Extract the (x, y) coordinate from the center of the cell holding the provided text.  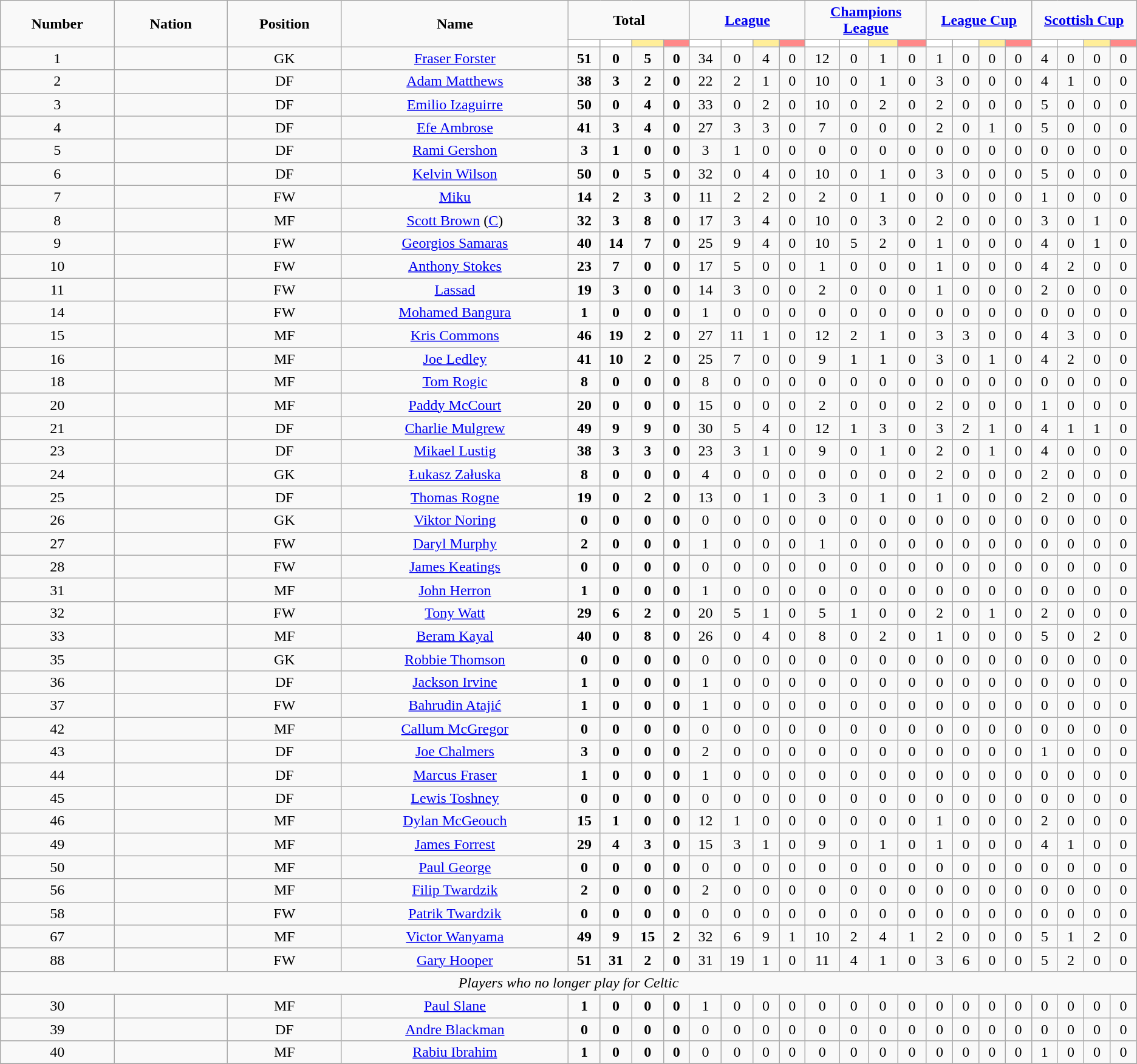
Robbie Thomson (455, 659)
Scott Brown (C) (455, 220)
34 (705, 58)
Miku (455, 197)
Filip Twardzik (455, 890)
67 (57, 936)
Tom Rogic (455, 382)
Georgios Samaras (455, 243)
Mohamed Bangura (455, 313)
Number (57, 24)
Emilio Izaguirre (455, 104)
35 (57, 659)
44 (57, 775)
Rami Gershon (455, 151)
58 (57, 913)
Joe Chalmers (455, 752)
Beram Kayal (455, 636)
Adam Matthews (455, 81)
Gary Hooper (455, 960)
36 (57, 683)
Bahrudin Atajić (455, 706)
16 (57, 359)
42 (57, 729)
Daryl Murphy (455, 544)
Kris Commons (455, 336)
Marcus Fraser (455, 775)
Mikael Lustig (455, 451)
Players who no longer play for Celtic (568, 983)
Rabiu Ibrahim (455, 1052)
Jackson Irvine (455, 683)
League Cup (979, 21)
Name (455, 24)
Callum McGregor (455, 729)
Position (284, 24)
28 (57, 567)
Efe Ambrose (455, 128)
37 (57, 706)
Thomas Rogne (455, 497)
Charlie Mulgrew (455, 428)
88 (57, 960)
Victor Wanyama (455, 936)
56 (57, 890)
Paul Slane (455, 1006)
Lewis Toshney (455, 798)
Paul George (455, 867)
Łukasz Załuska (455, 474)
13 (705, 497)
21 (57, 428)
John Herron (455, 590)
Kelvin Wilson (455, 174)
Lassad (455, 290)
Dylan McGeouch (455, 821)
Anthony Stokes (455, 266)
James Keatings (455, 567)
45 (57, 798)
Nation (171, 24)
Champions League (866, 21)
Patrik Twardzik (455, 913)
Joe Ledley (455, 359)
Total (629, 21)
Andre Blackman (455, 1029)
43 (57, 752)
Fraser Forster (455, 58)
Paddy McCourt (455, 405)
Scottish Cup (1084, 21)
22 (705, 81)
39 (57, 1029)
Viktor Noring (455, 520)
Tony Watt (455, 613)
18 (57, 382)
League (747, 21)
James Forrest (455, 844)
24 (57, 474)
